Provide the (x, y) coordinate of the cell's center where the given text is located.  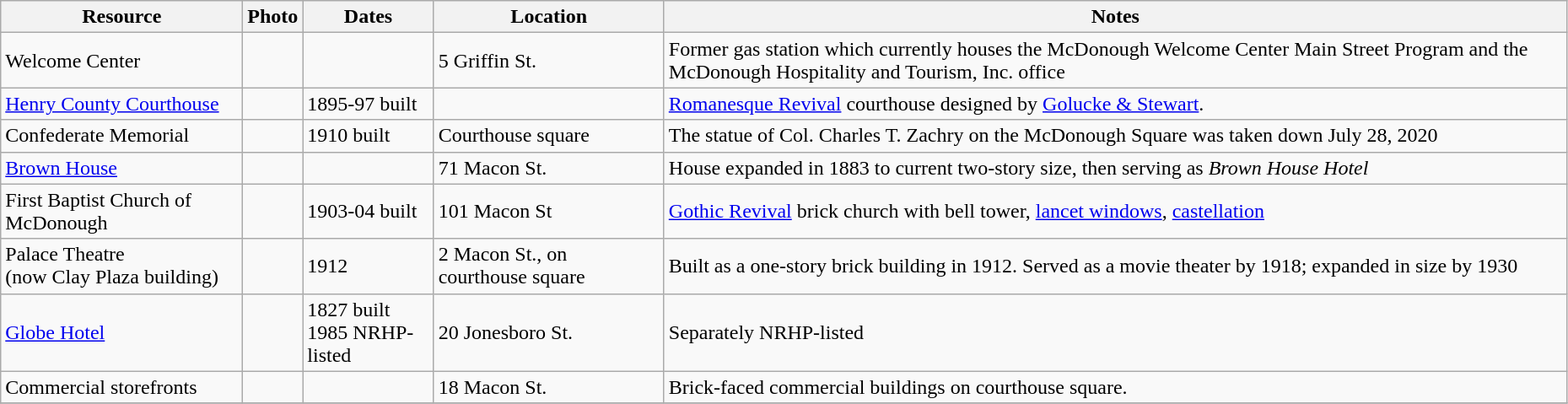
Commercial storefronts (121, 387)
First Baptist Church of McDonough (121, 211)
The statue of Col. Charles T. Zachry on the McDonough Square was taken down July 28, 2020 (1115, 136)
Palace Theatre(now Clay Plaza building) (121, 267)
Notes (1115, 17)
Henry County Courthouse (121, 104)
Gothic Revival brick church with bell tower, lancet windows, castellation (1115, 211)
Dates (368, 17)
Courthouse square (548, 136)
18 Macon St. (548, 387)
Romanesque Revival courthouse designed by Golucke & Stewart. (1115, 104)
2 Macon St., on courthouse square (548, 267)
1827 built1985 NRHP-listed (368, 332)
Globe Hotel (121, 332)
Resource (121, 17)
5 Griffin St. (548, 61)
Separately NRHP-listed (1115, 332)
1903-04 built (368, 211)
101 Macon St (548, 211)
Location (548, 17)
Photo (273, 17)
Brick-faced commercial buildings on courthouse square. (1115, 387)
Former gas station which currently houses the McDonough Welcome Center Main Street Program and the McDonough Hospitality and Tourism, Inc. office (1115, 61)
House expanded in 1883 to current two-story size, then serving as Brown House Hotel (1115, 168)
1910 built (368, 136)
Built as a one-story brick building in 1912. Served as a movie theater by 1918; expanded in size by 1930 (1115, 267)
71 Macon St. (548, 168)
1912 (368, 267)
Brown House (121, 168)
20 Jonesboro St. (548, 332)
Confederate Memorial (121, 136)
1895-97 built (368, 104)
Welcome Center (121, 61)
